Find where the given text appears and provide that cell's center as [x, y] coordinate. 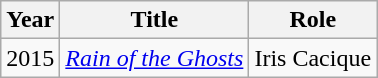
Iris Cacique [313, 58]
Rain of the Ghosts [154, 58]
Title [154, 20]
2015 [30, 58]
Role [313, 20]
Year [30, 20]
